Identify which cell holds the provided text, then report its [X, Y] central coordinate. 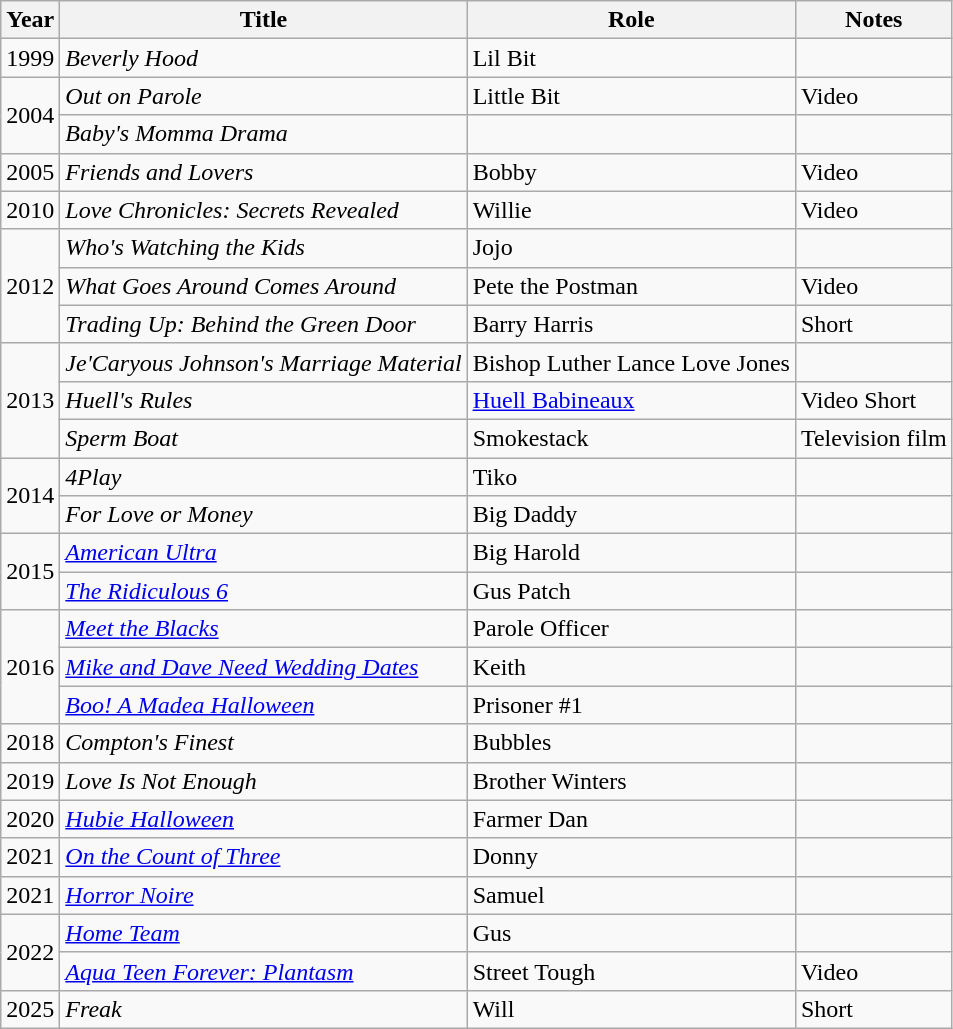
2004 [30, 115]
2018 [30, 743]
Je'Caryous Johnson's Marriage Material [264, 362]
What Goes Around Comes Around [264, 286]
Tiko [631, 477]
On the Count of Three [264, 857]
For Love or Money [264, 515]
Love Is Not Enough [264, 781]
Lil Bit [631, 58]
American Ultra [264, 553]
2025 [30, 1009]
Will [631, 1009]
Beverly Hood [264, 58]
Meet the Blacks [264, 629]
Huell's Rules [264, 400]
Willie [631, 210]
Horror Noire [264, 895]
Bobby [631, 172]
2015 [30, 572]
2016 [30, 667]
Barry Harris [631, 324]
Title [264, 20]
Bubbles [631, 743]
Mike and Dave Need Wedding Dates [264, 667]
1999 [30, 58]
Big Harold [631, 553]
Home Team [264, 933]
Baby's Momma Drama [264, 134]
2019 [30, 781]
Jojo [631, 248]
Bishop Luther Lance Love Jones [631, 362]
2022 [30, 952]
Out on Parole [264, 96]
Boo! A Madea Halloween [264, 705]
Trading Up: Behind the Green Door [264, 324]
Video Short [874, 400]
Hubie Halloween [264, 819]
Aqua Teen Forever: Plantasm [264, 971]
Gus Patch [631, 591]
Prisoner #1 [631, 705]
Keith [631, 667]
The Ridiculous 6 [264, 591]
Smokestack [631, 438]
Friends and Lovers [264, 172]
Gus [631, 933]
Sperm Boat [264, 438]
Samuel [631, 895]
Farmer Dan [631, 819]
4Play [264, 477]
2005 [30, 172]
2014 [30, 496]
Compton's Finest [264, 743]
2010 [30, 210]
Street Tough [631, 971]
Donny [631, 857]
2020 [30, 819]
Year [30, 20]
Huell Babineaux [631, 400]
Pete the Postman [631, 286]
Freak [264, 1009]
Notes [874, 20]
Parole Officer [631, 629]
2013 [30, 400]
Love Chronicles: Secrets Revealed [264, 210]
Big Daddy [631, 515]
Who's Watching the Kids [264, 248]
2012 [30, 286]
Brother Winters [631, 781]
Role [631, 20]
Little Bit [631, 96]
Television film [874, 438]
